Scan for the cell matching the given text and deliver its [X, Y] coordinate at center. 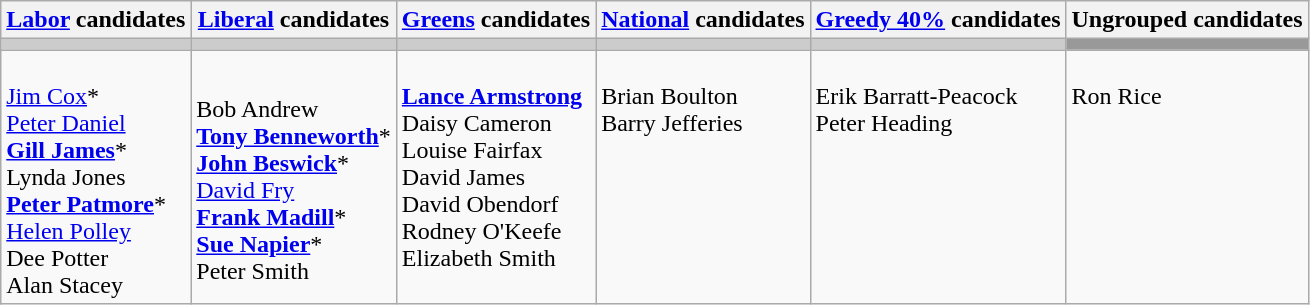
Erik Barratt-Peacock Peter Heading [938, 177]
Bob Andrew Tony Benneworth* John Beswick* David Fry Frank Madill* Sue Napier* Peter Smith [294, 177]
Jim Cox* Peter Daniel Gill James* Lynda Jones Peter Patmore* Helen Polley Dee Potter Alan Stacey [96, 177]
Lance Armstrong Daisy Cameron Louise Fairfax David James David Obendorf Rodney O'Keefe Elizabeth Smith [496, 177]
Ungrouped candidates [1187, 20]
Labor candidates [96, 20]
Liberal candidates [294, 20]
Greedy 40% candidates [938, 20]
Brian Boulton Barry Jefferies [703, 177]
Greens candidates [496, 20]
Ron Rice [1187, 177]
National candidates [703, 20]
